Find where the given text appears and provide that cell's center as [x, y] coordinate. 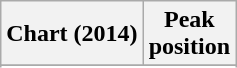
Chart (2014) [72, 34]
Peakposition [189, 34]
